From the cell containing the given text, extract its center point as (X, Y) coordinate. 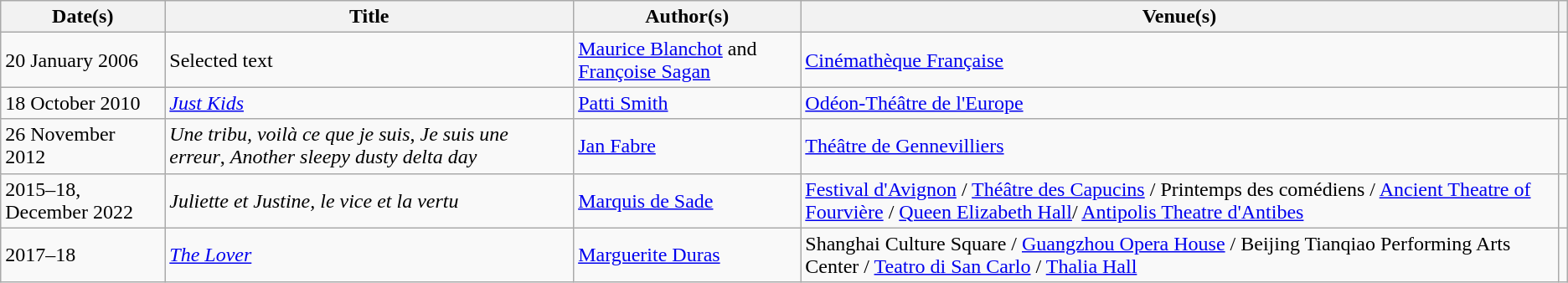
Juliette et Justine, le vice et la vertu (369, 201)
Patti Smith (687, 103)
Marguerite Duras (687, 255)
Shanghai Culture Square / Guangzhou Opera House / Beijing Tianqiao Performing Arts Center / Teatro di San Carlo / Thalia Hall (1179, 255)
26 November 2012 (83, 146)
Théâtre de Gennevilliers (1179, 146)
Venue(s) (1179, 17)
18 October 2010 (83, 103)
Cinémathèque Française (1179, 60)
Just Kids (369, 103)
Author(s) (687, 17)
20 January 2006 (83, 60)
2017–18 (83, 255)
The Lover (369, 255)
Marquis de Sade (687, 201)
Jan Fabre (687, 146)
Title (369, 17)
Une tribu, voilà ce que je suis, Je suis une erreur, Another sleepy dusty delta day (369, 146)
2015–18, December 2022 (83, 201)
Maurice Blanchot and Françoise Sagan (687, 60)
Odéon-Théâtre de l'Europe (1179, 103)
Date(s) (83, 17)
Selected text (369, 60)
